Determine the [x, y] coordinate at the center of the cell enclosing the given text.  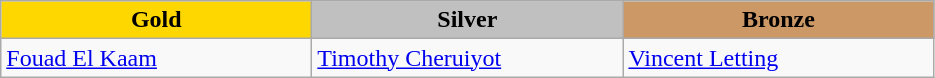
Gold [156, 20]
Timothy Cheruiyot [468, 58]
Fouad El Kaam [156, 58]
Bronze [778, 20]
Vincent Letting [778, 58]
Silver [468, 20]
